Provide the [x, y] coordinate of the cell's center where the given text is located.  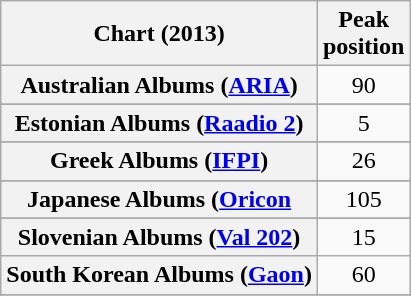
90 [363, 85]
105 [363, 199]
Japanese Albums (Oricon [160, 199]
Australian Albums (ARIA) [160, 85]
15 [363, 237]
Peakposition [363, 34]
60 [363, 275]
Slovenian Albums (Val 202) [160, 237]
South Korean Albums (Gaon) [160, 275]
5 [363, 123]
26 [363, 161]
Greek Albums (IFPI) [160, 161]
Estonian Albums (Raadio 2) [160, 123]
Chart (2013) [160, 34]
